For the text-containing cell, return its midpoint in (x, y) coordinate format. 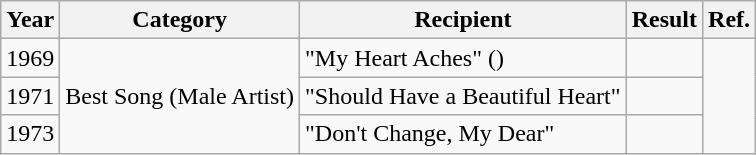
Category (180, 20)
"My Heart Aches" () (464, 58)
Best Song (Male Artist) (180, 96)
Result (664, 20)
"Should Have a Beautiful Heart" (464, 96)
Year (30, 20)
1973 (30, 134)
1969 (30, 58)
Recipient (464, 20)
"Don't Change, My Dear" (464, 134)
1971 (30, 96)
Ref. (730, 20)
